Locate the cell with the specified text and output its [X, Y] center coordinate. 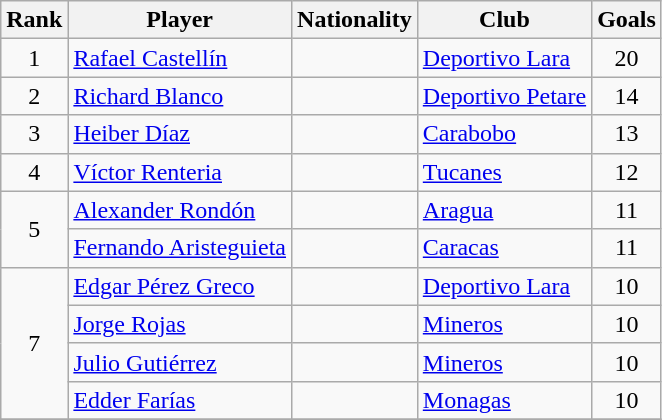
Club [504, 20]
Monagas [504, 400]
Tucanes [504, 172]
Nationality [355, 20]
Deportivo Petare [504, 96]
3 [34, 134]
Caracas [504, 248]
1 [34, 58]
Jorge Rojas [180, 324]
Rafael Castellín [180, 58]
7 [34, 343]
Goals [627, 20]
Julio Gutiérrez [180, 362]
Heiber Díaz [180, 134]
Carabobo [504, 134]
12 [627, 172]
Víctor Renteria [180, 172]
4 [34, 172]
20 [627, 58]
5 [34, 229]
14 [627, 96]
Alexander Rondón [180, 210]
Edgar Pérez Greco [180, 286]
2 [34, 96]
Richard Blanco [180, 96]
Edder Farías [180, 400]
13 [627, 134]
Fernando Aristeguieta [180, 248]
Player [180, 20]
Aragua [504, 210]
Rank [34, 20]
